Provide the [X, Y] coordinate of the cell's center where the given text is located.  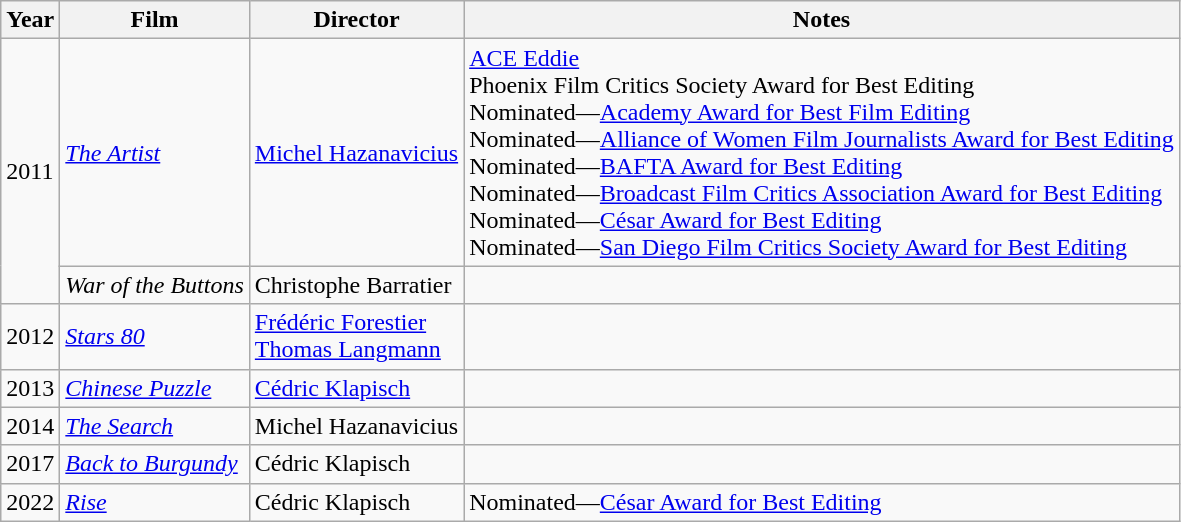
Frédéric ForestierThomas Langmann [356, 336]
The Search [155, 426]
The Artist [155, 152]
2014 [30, 426]
2012 [30, 336]
War of the Buttons [155, 285]
Year [30, 20]
2022 [30, 502]
Rise [155, 502]
Christophe Barratier [356, 285]
2017 [30, 464]
Notes [822, 20]
Director [356, 20]
2013 [30, 388]
Stars 80 [155, 336]
2011 [30, 172]
Nominated—César Award for Best Editing [822, 502]
Back to Burgundy [155, 464]
Film [155, 20]
Chinese Puzzle [155, 388]
